Pinpoint the cell where the given text exists, returning its (X, Y) midpoint coordinate. 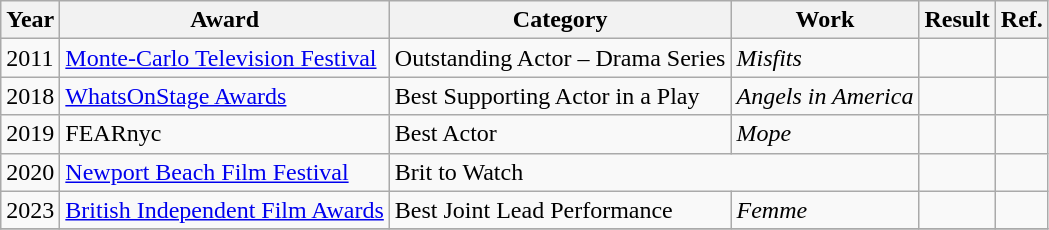
Ref. (1022, 20)
Angels in America (825, 96)
Best Joint Lead Performance (560, 210)
Newport Beach Film Festival (225, 172)
Femme (825, 210)
Result (957, 20)
Work (825, 20)
Mope (825, 134)
2011 (30, 58)
Category (560, 20)
2023 (30, 210)
British Independent Film Awards (225, 210)
Year (30, 20)
Best Supporting Actor in a Play (560, 96)
WhatsOnStage Awards (225, 96)
Misfits (825, 58)
Brit to Watch (654, 172)
Best Actor (560, 134)
2018 (30, 96)
FEARnyc (225, 134)
Outstanding Actor – Drama Series (560, 58)
Award (225, 20)
2019 (30, 134)
2020 (30, 172)
Monte-Carlo Television Festival (225, 58)
